Return (X, Y) of the center of cell containing provided text 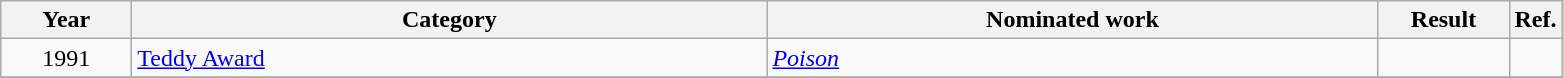
Teddy Award (450, 58)
Result (1444, 20)
Nominated work (1072, 20)
Year (66, 20)
Ref. (1536, 20)
1991 (66, 58)
Poison (1072, 58)
Category (450, 20)
